Find where the given text appears and provide that cell's center as (x, y) coordinate. 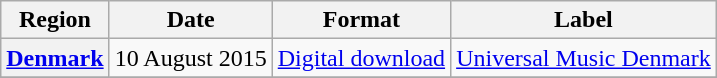
Region (55, 20)
Denmark (55, 58)
Universal Music Denmark (584, 58)
Format (361, 20)
Label (584, 20)
10 August 2015 (190, 58)
Digital download (361, 58)
Date (190, 20)
